Return [X, Y] of the center of cell containing provided text 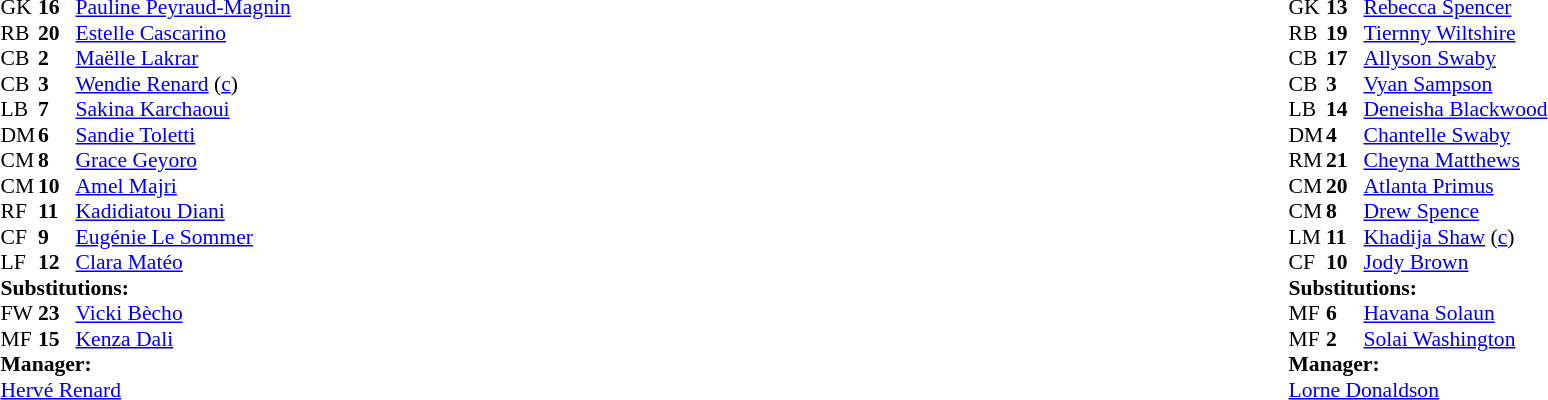
15 [57, 339]
Solai Washington [1455, 339]
Wendie Renard (c) [184, 84]
Vicki Bècho [184, 313]
14 [1345, 109]
Jody Brown [1455, 263]
Atlanta Primus [1455, 186]
LF [19, 263]
LM [1307, 237]
Maëlle Lakrar [184, 59]
Deneisha Blackwood [1455, 109]
Eugénie Le Sommer [184, 237]
Kenza Dali [184, 339]
21 [1345, 161]
4 [1345, 135]
Chantelle Swaby [1455, 135]
RM [1307, 161]
Amel Majri [184, 186]
Havana Solaun [1455, 313]
Sakina Karchaoui [184, 109]
Kadidiatou Diani [184, 211]
Vyan Sampson [1455, 84]
9 [57, 237]
Cheyna Matthews [1455, 161]
Allyson Swaby [1455, 59]
23 [57, 313]
Drew Spence [1455, 211]
RF [19, 211]
12 [57, 263]
Sandie Toletti [184, 135]
7 [57, 109]
Grace Geyoro [184, 161]
Estelle Cascarino [184, 33]
19 [1345, 33]
Khadija Shaw (c) [1455, 237]
FW [19, 313]
Tiernny Wiltshire [1455, 33]
Clara Matéo [184, 263]
17 [1345, 59]
